Determine the [x, y] coordinate at the center of the cell enclosing the given text.  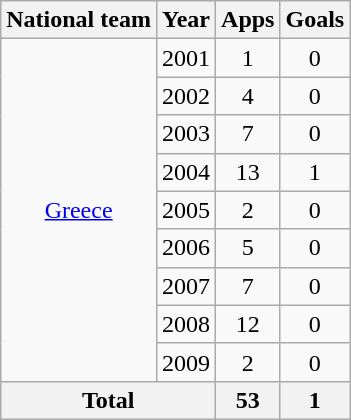
2004 [186, 172]
4 [248, 96]
2003 [186, 134]
12 [248, 324]
Goals [315, 20]
Year [186, 20]
2006 [186, 248]
2005 [186, 210]
Apps [248, 20]
5 [248, 248]
2009 [186, 362]
53 [248, 400]
13 [248, 172]
2002 [186, 96]
2008 [186, 324]
Total [108, 400]
Greece [79, 210]
2001 [186, 58]
2007 [186, 286]
National team [79, 20]
